Locate the cell with the specified text and output its [x, y] center coordinate. 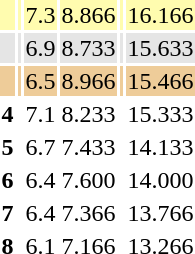
7.3 [40, 15]
14.000 [160, 180]
5 [8, 147]
15.333 [160, 114]
16.166 [160, 15]
6 [8, 180]
15.466 [160, 81]
15.633 [160, 48]
14.133 [160, 147]
7.1 [40, 114]
13.766 [160, 213]
7 [8, 213]
7.366 [88, 213]
7.433 [88, 147]
8.733 [88, 48]
8.866 [88, 15]
8.966 [88, 81]
6.9 [40, 48]
4 [8, 114]
8.233 [88, 114]
7.600 [88, 180]
6.7 [40, 147]
6.5 [40, 81]
